Find where the given text appears and provide that cell's center as (x, y) coordinate. 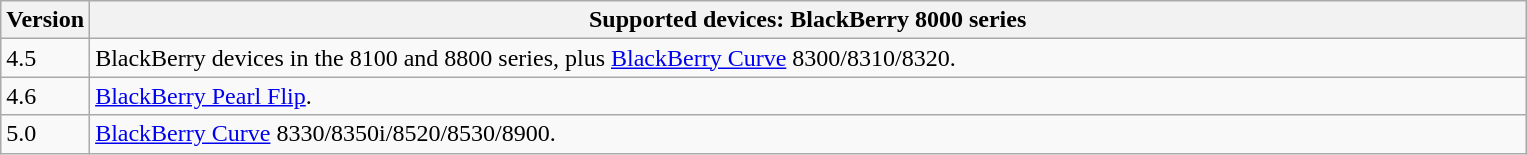
4.6 (46, 96)
Supported devices: BlackBerry 8000 series (808, 20)
4.5 (46, 58)
Version (46, 20)
BlackBerry devices in the 8100 and 8800 series, plus BlackBerry Curve 8300/8310/8320. (808, 58)
BlackBerry Pearl Flip. (808, 96)
BlackBerry Curve 8330/8350i/8520/8530/8900. (808, 134)
5.0 (46, 134)
